Return the (X, Y) coordinate for the center point of the cell that contains the specified text.  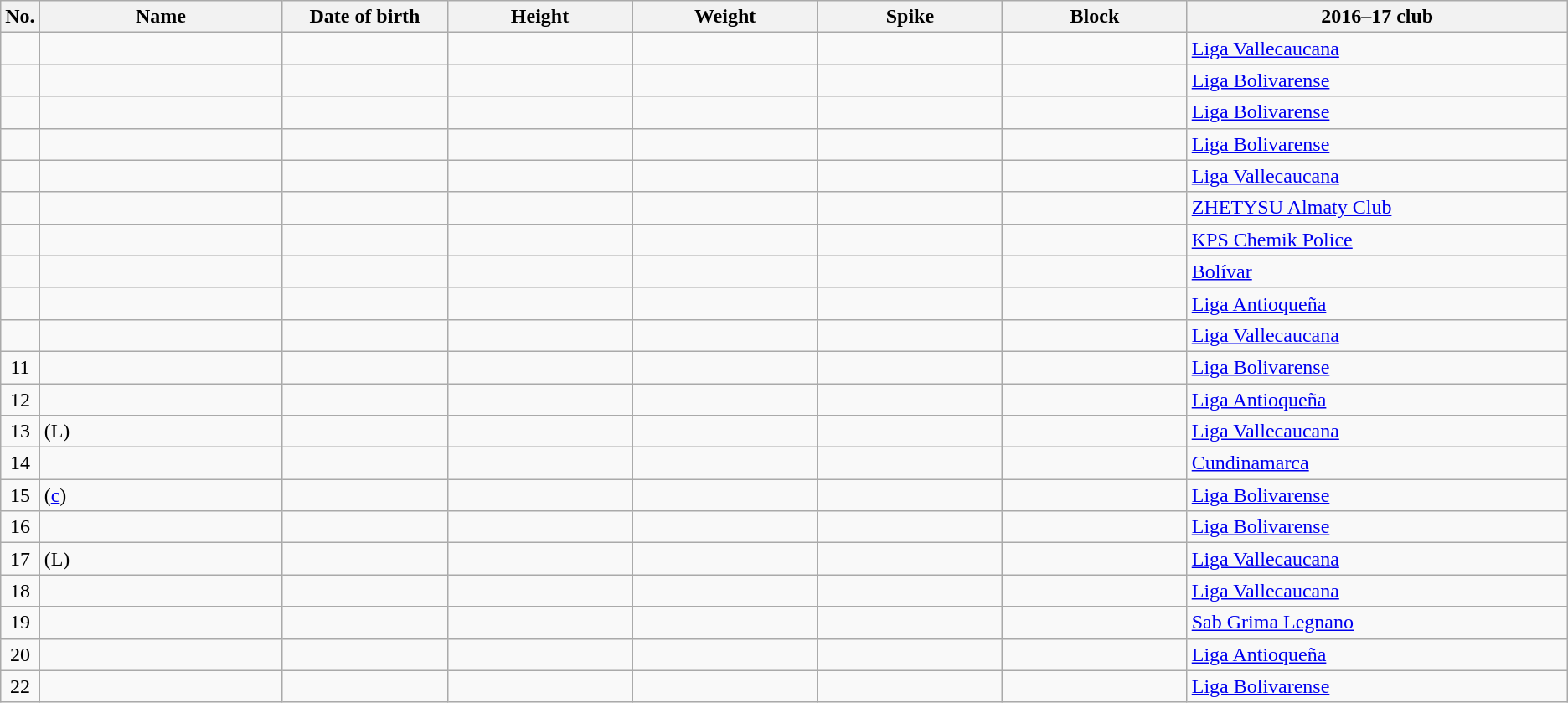
Sab Grima Legnano (1377, 623)
15 (20, 495)
11 (20, 367)
Date of birth (365, 17)
13 (20, 432)
18 (20, 591)
20 (20, 654)
Weight (725, 17)
Name (161, 17)
19 (20, 623)
16 (20, 527)
Cundinamarca (1377, 463)
14 (20, 463)
ZHETYSU Almaty Club (1377, 208)
12 (20, 400)
Height (539, 17)
Spike (910, 17)
22 (20, 686)
2016–17 club (1377, 17)
Block (1096, 17)
Bolívar (1377, 271)
No. (20, 17)
(c) (161, 495)
KPS Chemik Police (1377, 240)
17 (20, 559)
